Search for the cell housing the specified text and yield its [X, Y] center coordinate. 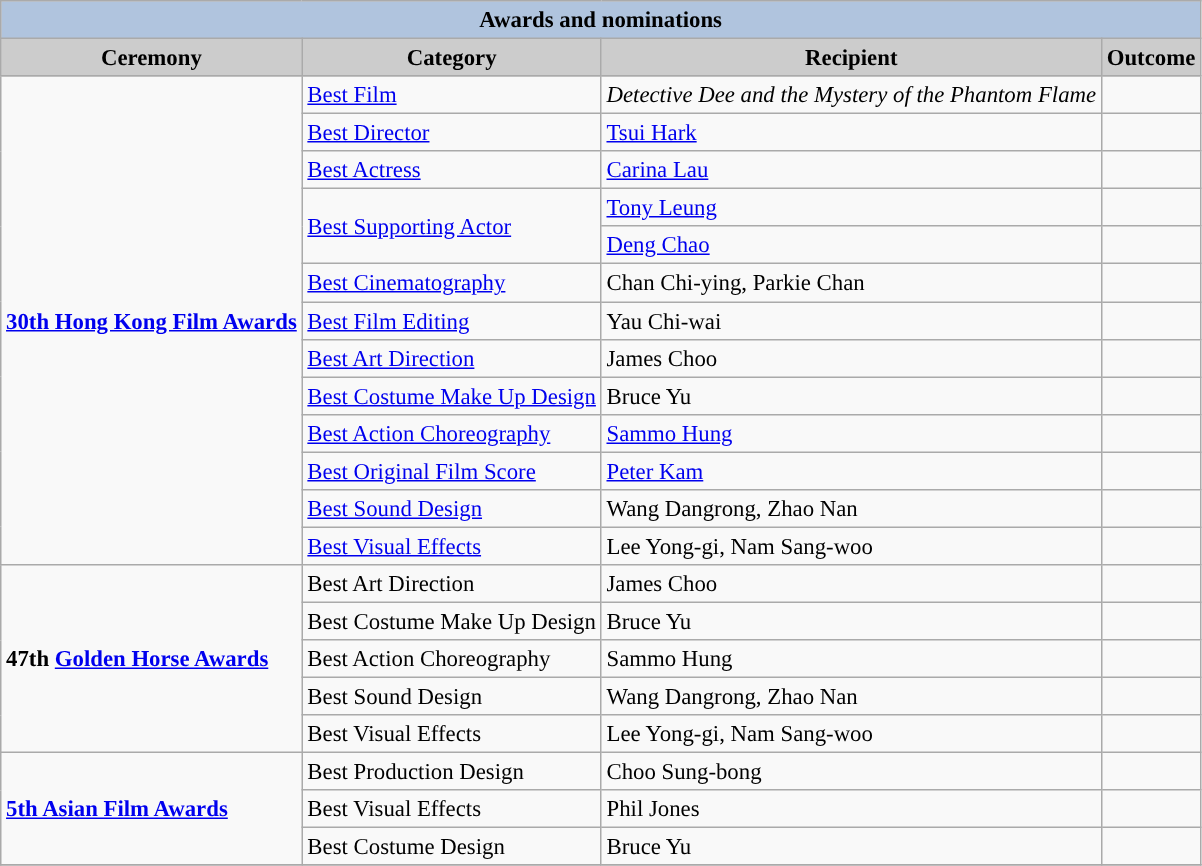
Category [452, 58]
Outcome [1150, 58]
Best Director [452, 133]
Ceremony [152, 58]
30th Hong Kong Film Awards [152, 320]
Best Original Film Score [452, 471]
Yau Chi-wai [851, 321]
Tsui Hark [851, 133]
Best Actress [452, 170]
Deng Chao [851, 245]
Carina Lau [851, 170]
Peter Kam [851, 471]
Awards and nominations [601, 20]
Chan Chi-ying, Parkie Chan [851, 283]
47th Golden Horse Awards [152, 659]
Best Cinematography [452, 283]
Tony Leung [851, 208]
Best Production Design [452, 772]
Best Supporting Actor [452, 226]
Recipient [851, 58]
5th Asian Film Awards [152, 810]
Best Film [452, 95]
Detective Dee and the Mystery of the Phantom Flame [851, 95]
Best Costume Design [452, 847]
Phil Jones [851, 809]
Best Film Editing [452, 321]
Choo Sung-bong [851, 772]
